Detect which cell encompasses the target text, then output its [x, y] center coordinate. 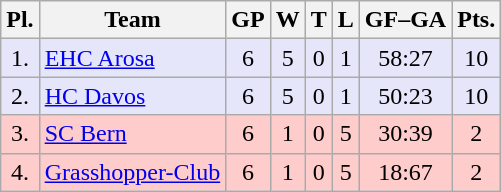
3. [20, 134]
Pts. [476, 20]
4. [20, 172]
HC Davos [132, 96]
SC Bern [132, 134]
30:39 [405, 134]
L [346, 20]
50:23 [405, 96]
EHC Arosa [132, 58]
Pl. [20, 20]
Team [132, 20]
1. [20, 58]
2. [20, 96]
GP [248, 20]
58:27 [405, 58]
18:67 [405, 172]
GF–GA [405, 20]
T [318, 20]
W [288, 20]
Grasshopper-Club [132, 172]
